Pinpoint the cell where the given text exists, returning its (x, y) midpoint coordinate. 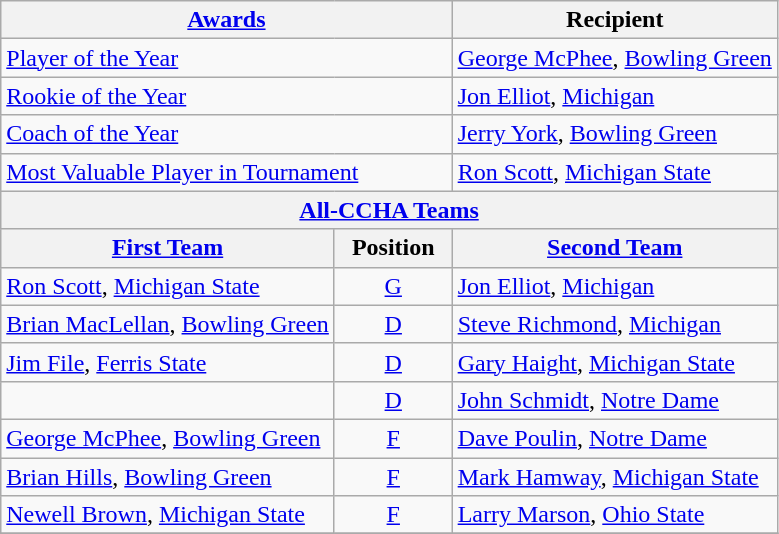
Brian Hills, Bowling Green (168, 477)
Gary Haight, Michigan State (614, 362)
John Schmidt, Notre Dame (614, 400)
Jim File, Ferris State (168, 362)
Player of the Year (226, 58)
Awards (226, 20)
Second Team (614, 248)
Rookie of the Year (226, 96)
Steve Richmond, Michigan (614, 324)
Mark Hamway, Michigan State (614, 477)
All-CCHA Teams (390, 210)
Jerry York, Bowling Green (614, 134)
Larry Marson, Ohio State (614, 515)
G (393, 286)
Newell Brown, Michigan State (168, 515)
First Team (168, 248)
Brian MacLellan, Bowling Green (168, 324)
Coach of the Year (226, 134)
Position (393, 248)
Recipient (614, 20)
Dave Poulin, Notre Dame (614, 438)
Most Valuable Player in Tournament (226, 172)
